Return the (x, y) coordinate for the center point of the cell that contains the specified text.  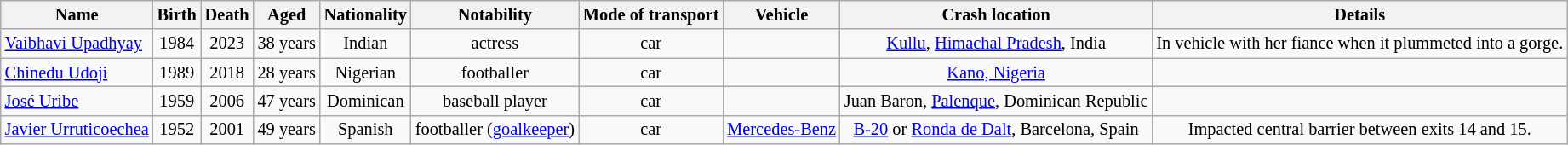
Birth (177, 14)
In vehicle with her fiance when it plummeted into a gorge. (1359, 43)
footballer (495, 72)
Indian (366, 43)
Kano, Nigeria (996, 72)
Mode of transport (650, 14)
Chinedu Udoji (77, 72)
Details (1359, 14)
Name (77, 14)
1959 (177, 101)
Notability (495, 14)
Juan Baron, Palenque, Dominican Republic (996, 101)
1952 (177, 130)
actress (495, 43)
Death (227, 14)
Impacted central barrier between exits 14 and 15. (1359, 130)
49 years (287, 130)
28 years (287, 72)
38 years (287, 43)
B-20 or Ronda de Dalt, Barcelona, Spain (996, 130)
Mercedes-Benz (781, 130)
Aged (287, 14)
1984 (177, 43)
Vaibhavi Upadhyay (77, 43)
2001 (227, 130)
footballer (goalkeeper) (495, 130)
Nigerian (366, 72)
José Uribe (77, 101)
baseball player (495, 101)
Crash location (996, 14)
47 years (287, 101)
Spanish (366, 130)
Nationality (366, 14)
2023 (227, 43)
2018 (227, 72)
1989 (177, 72)
Kullu, Himachal Pradesh, India (996, 43)
2006 (227, 101)
Vehicle (781, 14)
Javier Urruticoechea (77, 130)
Dominican (366, 101)
